Capture the cell that displays the provided text and extract its [x, y] central coordinate. 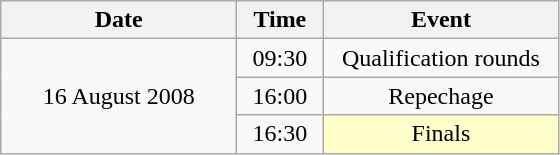
Qualification rounds [441, 58]
Repechage [441, 96]
Date [119, 20]
16 August 2008 [119, 96]
Event [441, 20]
16:30 [280, 134]
Finals [441, 134]
09:30 [280, 58]
16:00 [280, 96]
Time [280, 20]
